For the text-containing cell, return its midpoint in (x, y) coordinate format. 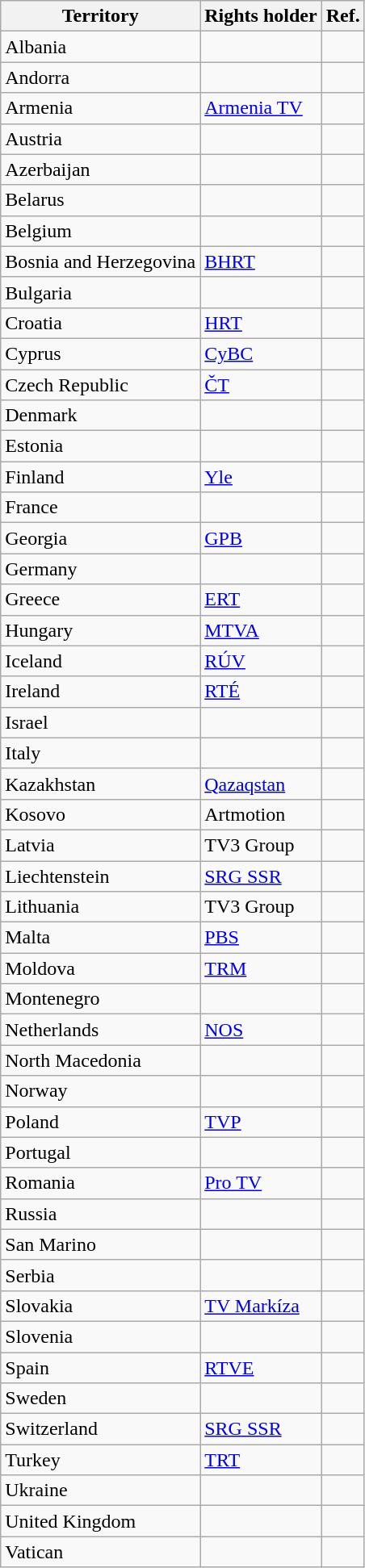
Artmotion (261, 814)
MTVA (261, 630)
Kazakhstan (100, 784)
Austria (100, 139)
Slovakia (100, 1306)
Montenegro (100, 999)
Yle (261, 477)
Belgium (100, 231)
Rights holder (261, 16)
Moldova (100, 968)
PBS (261, 938)
Territory (100, 16)
Spain (100, 1368)
Romania (100, 1183)
TVP (261, 1122)
Georgia (100, 538)
Liechtenstein (100, 876)
Germany (100, 569)
Serbia (100, 1275)
TV Markíza (261, 1306)
Denmark (100, 416)
Sweden (100, 1399)
San Marino (100, 1244)
Greece (100, 600)
TRM (261, 968)
Lithuania (100, 907)
NOS (261, 1030)
Vatican (100, 1552)
TRT (261, 1460)
Bosnia and Herzegovina (100, 261)
Kosovo (100, 814)
Turkey (100, 1460)
Qazaqstan (261, 784)
Estonia (100, 446)
Norway (100, 1091)
Andorra (100, 77)
Bulgaria (100, 292)
Portugal (100, 1152)
Belarus (100, 200)
Hungary (100, 630)
North Macedonia (100, 1060)
Czech Republic (100, 385)
Israel (100, 722)
BHRT (261, 261)
Latvia (100, 845)
Italy (100, 753)
Switzerland (100, 1429)
Croatia (100, 323)
Pro TV (261, 1183)
Ref. (342, 16)
ČT (261, 385)
RTVE (261, 1368)
United Kingdom (100, 1521)
GPB (261, 538)
Slovenia (100, 1336)
Cyprus (100, 353)
Armenia (100, 108)
CyBC (261, 353)
Ireland (100, 692)
Russia (100, 1214)
Albania (100, 47)
Armenia TV (261, 108)
France (100, 508)
HRT (261, 323)
Iceland (100, 661)
Poland (100, 1122)
Netherlands (100, 1030)
RÚV (261, 661)
ERT (261, 600)
Malta (100, 938)
Finland (100, 477)
Azerbaijan (100, 169)
Ukraine (100, 1491)
RTÉ (261, 692)
